Search for the cell housing the specified text and yield its (x, y) center coordinate. 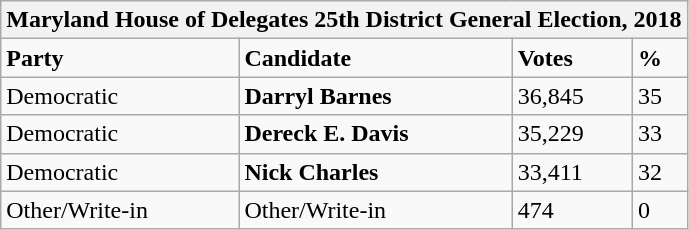
% (660, 58)
35 (660, 96)
Maryland House of Delegates 25th District General Election, 2018 (344, 20)
0 (660, 210)
32 (660, 172)
Darryl Barnes (376, 96)
33,411 (572, 172)
Votes (572, 58)
Nick Charles (376, 172)
Dereck E. Davis (376, 134)
Candidate (376, 58)
36,845 (572, 96)
33 (660, 134)
474 (572, 210)
Party (120, 58)
35,229 (572, 134)
